Provide the (x, y) coordinate of the cell's center where the given text is located.  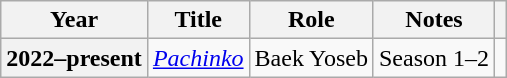
Baek Yoseb (311, 58)
2022–present (74, 58)
Pachinko (198, 58)
Notes (434, 20)
Title (198, 20)
Year (74, 20)
Season 1–2 (434, 58)
Role (311, 20)
